Return the [x, y] coordinate for the center point of the cell that contains the specified text.  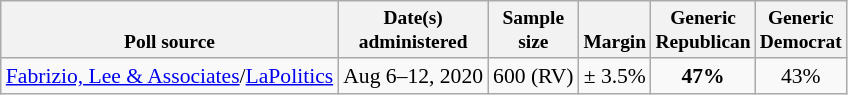
43% [800, 76]
GenericRepublican [703, 30]
Poll source [170, 30]
Date(s)administered [413, 30]
600 (RV) [534, 76]
Samplesize [534, 30]
Aug 6–12, 2020 [413, 76]
47% [703, 76]
GenericDemocrat [800, 30]
Fabrizio, Lee & Associates/LaPolitics [170, 76]
± 3.5% [615, 76]
Margin [615, 30]
